Search for the cell housing the specified text and yield its [x, y] center coordinate. 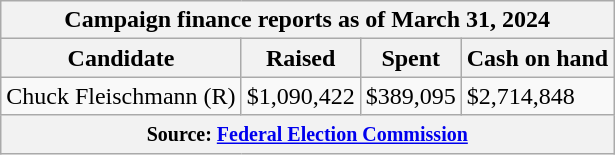
$2,714,848 [537, 96]
Spent [410, 58]
Raised [300, 58]
Cash on hand [537, 58]
Chuck Fleischmann (R) [121, 96]
Campaign finance reports as of March 31, 2024 [308, 20]
$389,095 [410, 96]
$1,090,422 [300, 96]
Source: Federal Election Commission [308, 134]
Candidate [121, 58]
